Return (X, Y) of the center of cell containing provided text 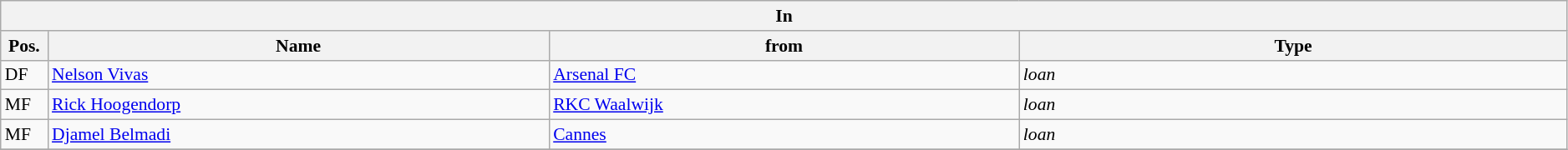
Cannes (784, 135)
RKC Waalwijk (784, 105)
DF (24, 75)
In (784, 16)
Name (298, 46)
Rick Hoogendorp (298, 105)
Nelson Vivas (298, 75)
Djamel Belmadi (298, 135)
Arsenal FC (784, 75)
from (784, 46)
Type (1293, 46)
Pos. (24, 46)
